Pinpoint the cell where the given text exists, returning its (X, Y) midpoint coordinate. 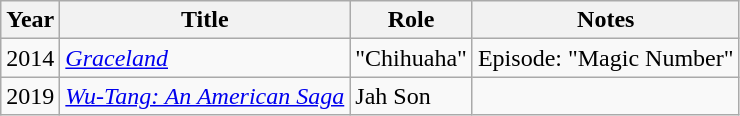
Episode: "Magic Number" (606, 58)
Wu-Tang: An American Saga (205, 96)
2014 (30, 58)
Graceland (205, 58)
Jah Son (412, 96)
Role (412, 20)
Year (30, 20)
"Chihuaha" (412, 58)
Notes (606, 20)
2019 (30, 96)
Title (205, 20)
